Extract the [X, Y] coordinate from the center of the cell holding the provided text.  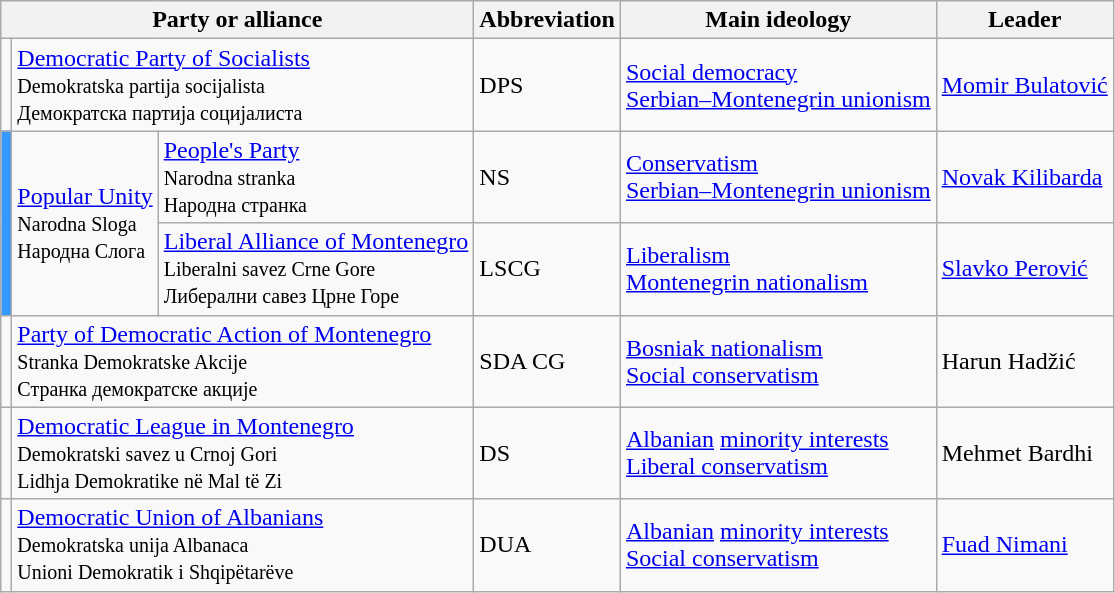
Fuad Nimani [1024, 545]
DUA [548, 545]
DPS [548, 85]
Novak Kilibarda [1024, 177]
LSCG [548, 269]
Democratic Union of AlbaniansDemokratska unija AlbanacaUnioni Demokratik i Shqipëtarëve [243, 545]
Main ideology [778, 20]
Albanian minority interestsSocial conservatism [778, 545]
Social democracySerbian–Montenegrin unionism [778, 85]
LiberalismMontenegrin nationalism [778, 269]
People's PartyNarodna strankaНародна странка [316, 177]
Party of Democratic Action of MontenegroStranka Demokratske AkcijeСтранка демократске акције [243, 361]
Harun Hadžić [1024, 361]
Democratic Party of SocialistsDemokratska partija socijalistaДемократска партија социјалиста [243, 85]
Albanian minority interestsLiberal conservatism [778, 453]
Mehmet Bardhi [1024, 453]
ConservatismSerbian–Montenegrin unionism [778, 177]
Slavko Perović [1024, 269]
NS [548, 177]
Party or alliance [238, 20]
Liberal Alliance of MontenegroLiberalni savez Crne GoreЛиберални савез Црне Горе [316, 269]
DS [548, 453]
Leader [1024, 20]
Democratic League in MontenegroDemokratski savez u Crnoj GoriLidhja Demokratike në Mal të Zi [243, 453]
Popular UnityNarodna SlogaНародна Слога [85, 223]
SDA CG [548, 361]
Abbreviation [548, 20]
Bosniak nationalismSocial conservatism [778, 361]
Momir Bulatović [1024, 85]
